Determine the [X, Y] coordinate at the center of the cell enclosing the given text.  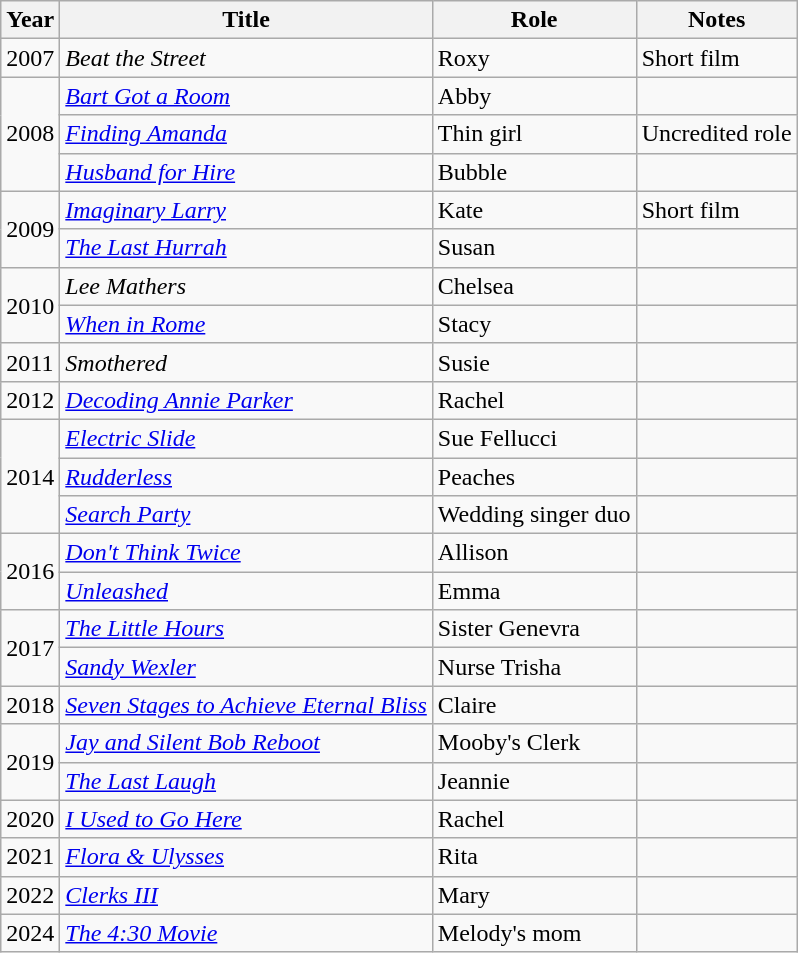
The Last Laugh [246, 781]
Bubble [534, 172]
Claire [534, 705]
2019 [30, 762]
Susan [534, 248]
Lee Mathers [246, 286]
The Little Hours [246, 629]
Imaginary Larry [246, 210]
2016 [30, 572]
2022 [30, 895]
Emma [534, 591]
Roxy [534, 58]
Rudderless [246, 477]
I Used to Go Here [246, 819]
Thin girl [534, 134]
The Last Hurrah [246, 248]
Allison [534, 553]
Husband for Hire [246, 172]
2010 [30, 305]
Uncredited role [716, 134]
Sister Genevra [534, 629]
Notes [716, 20]
Decoding Annie Parker [246, 400]
Unleashed [246, 591]
2018 [30, 705]
Stacy [534, 324]
When in Rome [246, 324]
Wedding singer duo [534, 515]
Susie [534, 362]
Finding Amanda [246, 134]
2012 [30, 400]
Nurse Trisha [534, 667]
Year [30, 20]
Melody's mom [534, 933]
Beat the Street [246, 58]
2024 [30, 933]
Mary [534, 895]
2009 [30, 229]
Title [246, 20]
2017 [30, 648]
Clerks III [246, 895]
Search Party [246, 515]
Jeannie [534, 781]
Jay and Silent Bob Reboot [246, 743]
2021 [30, 857]
The 4:30 Movie [246, 933]
Sandy Wexler [246, 667]
Rita [534, 857]
Electric Slide [246, 438]
Abby [534, 96]
2020 [30, 819]
Peaches [534, 477]
2014 [30, 476]
Flora & Ulysses [246, 857]
2007 [30, 58]
Smothered [246, 362]
Chelsea [534, 286]
Sue Fellucci [534, 438]
Bart Got a Room [246, 96]
Role [534, 20]
2008 [30, 134]
2011 [30, 362]
Seven Stages to Achieve Eternal Bliss [246, 705]
Don't Think Twice [246, 553]
Kate [534, 210]
Mooby's Clerk [534, 743]
